Pinpoint the cell where the given text exists, returning its (X, Y) midpoint coordinate. 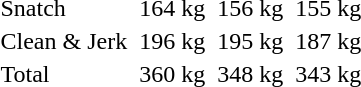
196 kg (172, 41)
195 kg (250, 41)
